Output the [x, y] coordinate of the center of the cell containing the given text.  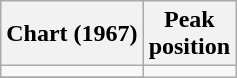
Chart (1967) [72, 34]
Peakposition [189, 34]
